Locate the cell with the specified text and output its [X, Y] center coordinate. 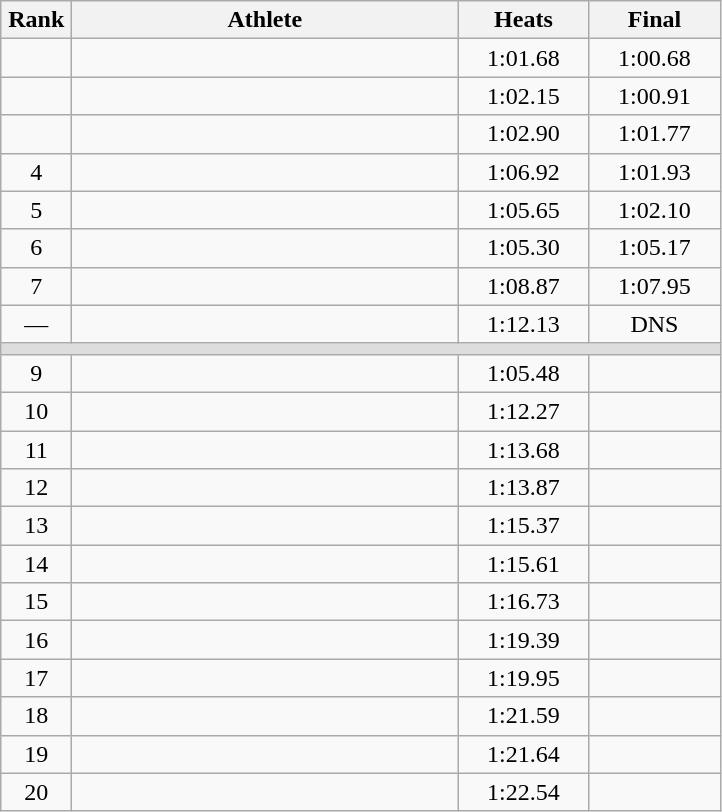
15 [36, 602]
1:13.87 [524, 488]
Heats [524, 20]
1:19.39 [524, 640]
12 [36, 488]
1:05.30 [524, 248]
1:08.87 [524, 286]
1:19.95 [524, 678]
1:02.90 [524, 134]
18 [36, 716]
— [36, 324]
11 [36, 449]
19 [36, 754]
1:00.68 [654, 58]
5 [36, 210]
13 [36, 526]
4 [36, 172]
17 [36, 678]
1:01.93 [654, 172]
1:02.15 [524, 96]
14 [36, 564]
1:12.27 [524, 411]
1:05.65 [524, 210]
1:06.92 [524, 172]
20 [36, 792]
1:15.61 [524, 564]
1:21.64 [524, 754]
1:01.77 [654, 134]
10 [36, 411]
1:21.59 [524, 716]
6 [36, 248]
1:22.54 [524, 792]
1:05.17 [654, 248]
9 [36, 373]
7 [36, 286]
DNS [654, 324]
1:05.48 [524, 373]
1:13.68 [524, 449]
1:07.95 [654, 286]
16 [36, 640]
1:15.37 [524, 526]
1:12.13 [524, 324]
1:16.73 [524, 602]
Athlete [265, 20]
Rank [36, 20]
Final [654, 20]
1:00.91 [654, 96]
1:02.10 [654, 210]
1:01.68 [524, 58]
